Locate the cell with the specified text and output its (X, Y) center coordinate. 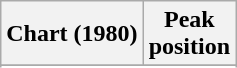
Peakposition (189, 34)
Chart (1980) (72, 34)
